Search for the cell housing the specified text and yield its [X, Y] center coordinate. 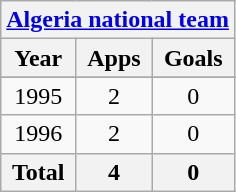
Year [38, 58]
1995 [38, 96]
Goals [193, 58]
Algeria national team [118, 20]
Total [38, 172]
1996 [38, 134]
Apps [114, 58]
4 [114, 172]
